Detect which cell encompasses the target text, then output its (x, y) center coordinate. 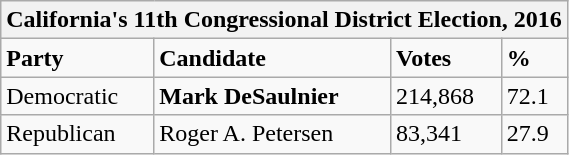
Party (78, 58)
Candidate (272, 58)
214,868 (446, 96)
Democratic (78, 96)
California's 11th Congressional District Election, 2016 (284, 20)
27.9 (534, 134)
Votes (446, 58)
% (534, 58)
72.1 (534, 96)
83,341 (446, 134)
Roger A. Petersen (272, 134)
Mark DeSaulnier (272, 96)
Republican (78, 134)
